Provide the [x, y] coordinate of the cell's center where the given text is located.  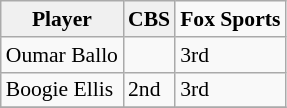
Boogie Ellis [62, 90]
Oumar Ballo [62, 55]
Player [62, 19]
CBS [149, 19]
Fox Sports [230, 19]
2nd [149, 90]
